Pinpoint the cell where the given text exists, returning its [X, Y] midpoint coordinate. 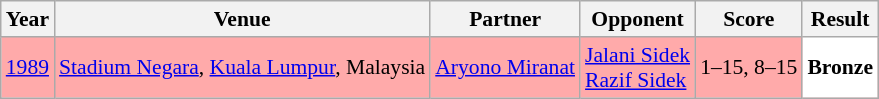
1989 [28, 68]
Bronze [840, 68]
Aryono Miranat [505, 68]
Result [840, 19]
Venue [242, 19]
Score [748, 19]
Stadium Negara, Kuala Lumpur, Malaysia [242, 68]
1–15, 8–15 [748, 68]
Jalani Sidek Razif Sidek [638, 68]
Opponent [638, 19]
Year [28, 19]
Partner [505, 19]
